Provide the [X, Y] coordinate of the cell's center where the given text is located.  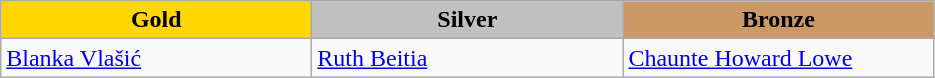
Blanka Vlašić [156, 58]
Silver [468, 20]
Bronze [778, 20]
Ruth Beitia [468, 58]
Chaunte Howard Lowe [778, 58]
Gold [156, 20]
